Identify which cell holds the provided text, then report its (x, y) central coordinate. 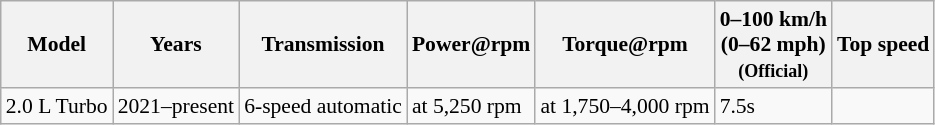
at 5,250 rpm (472, 106)
0–100 km/h(0–62 mph)(Official) (774, 44)
Torque@rpm (624, 44)
2.0 L Turbo (57, 106)
at 1,750–4,000 rpm (624, 106)
Power@rpm (472, 44)
7.5s (774, 106)
2021–present (176, 106)
Years (176, 44)
Model (57, 44)
6-speed automatic (323, 106)
Top speed (883, 44)
Transmission (323, 44)
